Find where the given text appears and provide that cell's center as (x, y) coordinate. 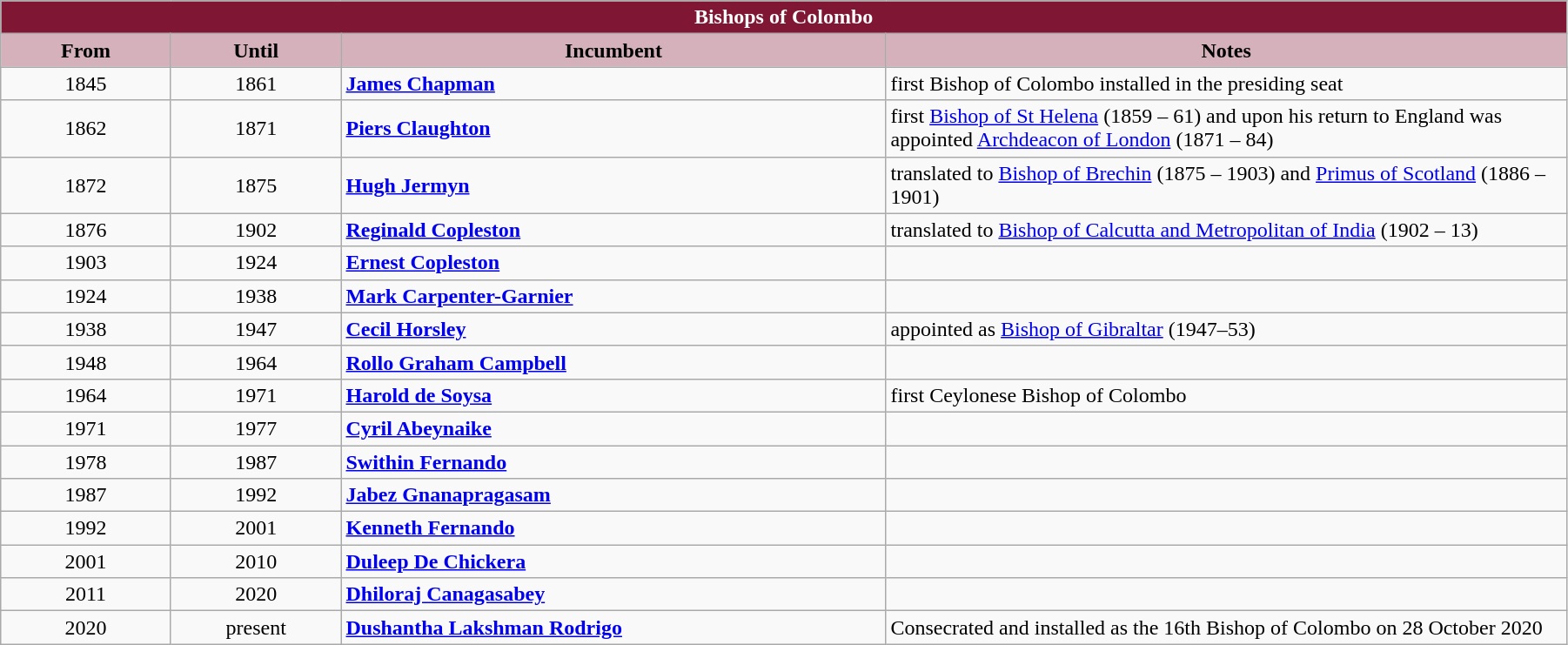
Cyril Abeynaike (613, 428)
Ernest Copleston (613, 263)
translated to Bishop of Brechin (1875 – 1903) and Primus of Scotland (1886 – 1901) (1227, 185)
first Bishop of Colombo installed in the presiding seat (1227, 84)
1977 (256, 428)
1876 (86, 230)
James Chapman (613, 84)
1872 (86, 185)
2010 (256, 561)
Jabez Gnanapragasam (613, 495)
Reginald Copleston (613, 230)
Duleep De Chickera (613, 561)
Cecil Horsley (613, 329)
Mark Carpenter-Garnier (613, 296)
1902 (256, 230)
Notes (1227, 50)
Kenneth Fernando (613, 528)
1903 (86, 263)
Bishops of Colombo (784, 17)
2011 (86, 595)
first Bishop of St Helena (1859 – 61) and upon his return to England was appointed Archdeacon of London (1871 – 84) (1227, 129)
Until (256, 50)
Harold de Soysa (613, 395)
1947 (256, 329)
Consecrated and installed as the 16th Bishop of Colombo on 28 October 2020 (1227, 628)
Swithin Fernando (613, 462)
first Ceylonese Bishop of Colombo (1227, 395)
Hugh Jermyn (613, 185)
1862 (86, 129)
1875 (256, 185)
Dushantha Lakshman Rodrigo (613, 628)
Dhiloraj Canagasabey (613, 595)
1861 (256, 84)
1948 (86, 362)
1978 (86, 462)
Rollo Graham Campbell (613, 362)
translated to Bishop of Calcutta and Metropolitan of India (1902 – 13) (1227, 230)
present (256, 628)
1871 (256, 129)
Incumbent (613, 50)
appointed as Bishop of Gibraltar (1947–53) (1227, 329)
Piers Claughton (613, 129)
From (86, 50)
1845 (86, 84)
